Detect which cell encompasses the target text, then output its (x, y) center coordinate. 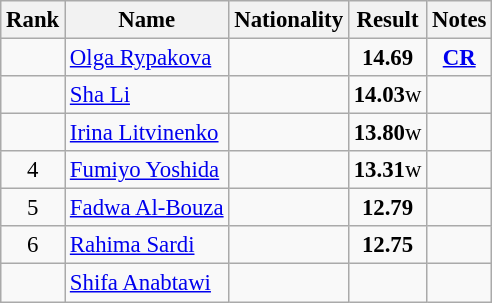
6 (33, 245)
5 (33, 208)
Rahima Sardi (147, 245)
Nationality (288, 20)
14.69 (387, 58)
Sha Li (147, 95)
Olga Rypakova (147, 58)
13.80w (387, 133)
14.03w (387, 95)
Rank (33, 20)
Notes (460, 20)
Result (387, 20)
4 (33, 170)
Fadwa Al-Bouza (147, 208)
Fumiyo Yoshida (147, 170)
Irina Litvinenko (147, 133)
Name (147, 20)
12.75 (387, 245)
12.79 (387, 208)
13.31w (387, 170)
Shifa Anabtawi (147, 283)
CR (460, 58)
